Output the (X, Y) coordinate of the center of the cell containing the given text.  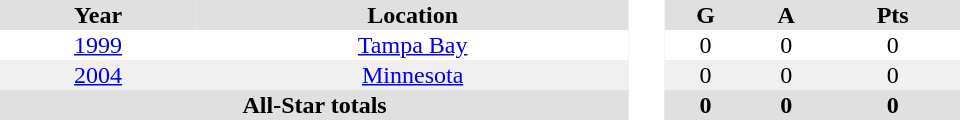
Tampa Bay (412, 45)
All-Star totals (314, 105)
Minnesota (412, 75)
Location (412, 15)
2004 (98, 75)
Year (98, 15)
G (706, 15)
1999 (98, 45)
A (786, 15)
Pts (892, 15)
